For the text-containing cell, return its midpoint in [X, Y] coordinate format. 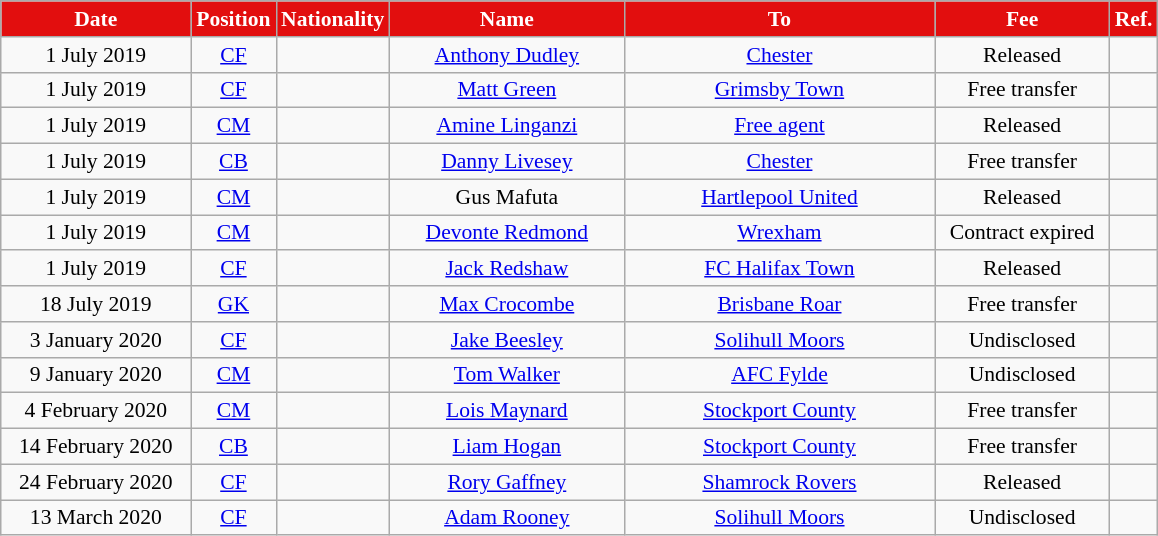
Shamrock Rovers [779, 482]
9 January 2020 [96, 375]
Adam Rooney [506, 518]
Ref. [1134, 19]
Devonte Redmond [506, 233]
GK [234, 304]
Jack Redshaw [506, 269]
FC Halifax Town [779, 269]
Gus Mafuta [506, 197]
Contract expired [1022, 233]
Rory Gaffney [506, 482]
Hartlepool United [779, 197]
Anthony Dudley [506, 55]
Position [234, 19]
Jake Beesley [506, 340]
Name [506, 19]
Fee [1022, 19]
24 February 2020 [96, 482]
To [779, 19]
Liam Hogan [506, 447]
Wrexham [779, 233]
Tom Walker [506, 375]
Lois Maynard [506, 411]
13 March 2020 [96, 518]
Brisbane Roar [779, 304]
3 January 2020 [96, 340]
Max Crocombe [506, 304]
Date [96, 19]
AFC Fylde [779, 375]
18 July 2019 [96, 304]
Danny Livesey [506, 162]
Nationality [332, 19]
Grimsby Town [779, 90]
Free agent [779, 126]
4 February 2020 [96, 411]
Matt Green [506, 90]
14 February 2020 [96, 447]
Amine Linganzi [506, 126]
